Provide the [x, y] coordinate of the cell's center where the given text is located.  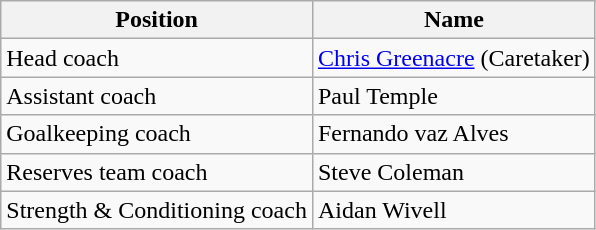
Position [157, 20]
Paul Temple [454, 96]
Goalkeeping coach [157, 134]
Reserves team coach [157, 172]
Chris Greenacre (Caretaker) [454, 58]
Aidan Wivell [454, 210]
Fernando vaz Alves [454, 134]
Steve Coleman [454, 172]
Assistant coach [157, 96]
Name [454, 20]
Head coach [157, 58]
Strength & Conditioning coach [157, 210]
